Locate the cell with the specified text and output its [x, y] center coordinate. 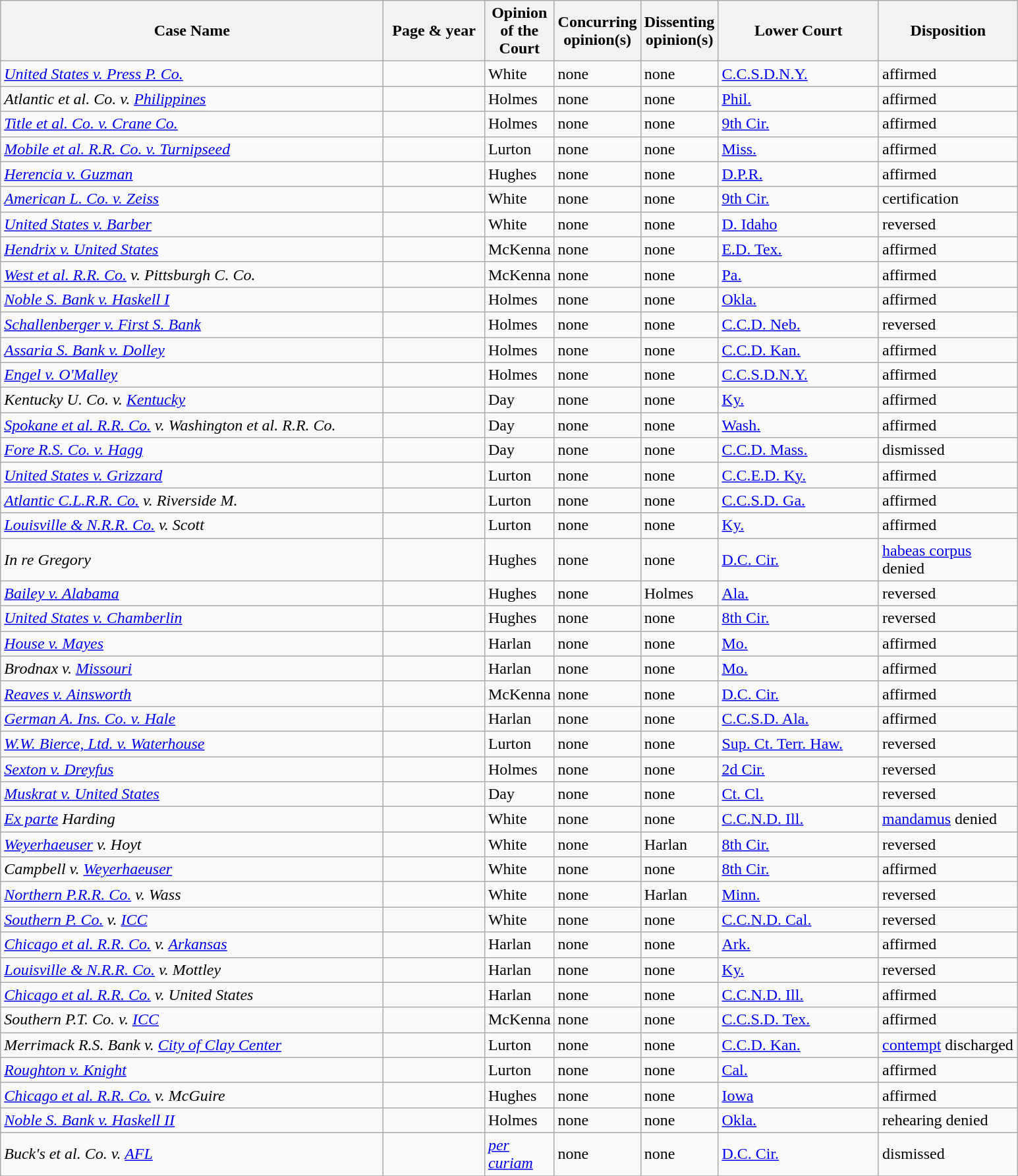
Atlantic C.L.R.R. Co. v. Riverside M. [192, 500]
Spokane et al. R.R. Co. v. Washington et al. R.R. Co. [192, 425]
C.C.S.D. Ga. [799, 500]
Ex parte Harding [192, 819]
rehearing denied [947, 1120]
In re Gregory [192, 559]
E.D. Tex. [799, 249]
Chicago et al. R.R. Co. v. McGuire [192, 1095]
Iowa [799, 1095]
Chicago et al. R.R. Co. v. United States [192, 995]
Sup. Ct. Terr. Haw. [799, 744]
Weyerhaeuser v. Hoyt [192, 844]
Minn. [799, 895]
Campbell v. Weyerhaeuser [192, 869]
Northern P.R.R. Co. v. Wass [192, 895]
D.P.R. [799, 174]
Roughton v. Knight [192, 1070]
habeas corpus denied [947, 559]
W.W. Bierce, Ltd. v. Waterhouse [192, 744]
Wash. [799, 425]
Southern P.T. Co. v. ICC [192, 1020]
Engel v. O'Malley [192, 375]
Cal. [799, 1070]
Opinion of the Court [519, 31]
D. Idaho [799, 224]
Kentucky U. Co. v. Kentucky [192, 400]
Ala. [799, 593]
Reaves v. Ainsworth [192, 693]
Dissenting opinion(s) [679, 31]
Concurring opinion(s) [597, 31]
C.C.S.D. Tex. [799, 1020]
Muskrat v. United States [192, 794]
Title et al. Co. v. Crane Co. [192, 124]
Page & year [434, 31]
mandamus denied [947, 819]
Herencia v. Guzman [192, 174]
2d Cir. [799, 769]
Lower Court [799, 31]
C.C.N.D. Cal. [799, 920]
Ark. [799, 945]
Louisville & N.R.R. Co. v. Scott [192, 525]
Louisville & N.R.R. Co. v. Mottley [192, 970]
German A. Ins. Co. v. Hale [192, 719]
Atlantic et al. Co. v. Philippines [192, 99]
American L. Co. v. Zeiss [192, 199]
Miss. [799, 149]
Disposition [947, 31]
Phil. [799, 99]
C.C.E.D. Ky. [799, 475]
Chicago et al. R.R. Co. v. Arkansas [192, 945]
Mobile et al. R.R. Co. v. Turnipseed [192, 149]
House v. Mayes [192, 643]
United States v. Press P. Co. [192, 74]
Pa. [799, 274]
Southern P. Co. v. ICC [192, 920]
Bailey v. Alabama [192, 593]
United States v. Grizzard [192, 475]
Buck's et al. Co. v. AFL [192, 1154]
per curiam [519, 1154]
certification [947, 199]
United States v. Barber [192, 224]
Sexton v. Dreyfus [192, 769]
Hendrix v. United States [192, 249]
C.C.D. Mass. [799, 450]
Merrimack R.S. Bank v. City of Clay Center [192, 1045]
Assaria S. Bank v. Dolley [192, 350]
Noble S. Bank v. Haskell I [192, 299]
Brodnax v. Missouri [192, 668]
contempt discharged [947, 1045]
United States v. Chamberlin [192, 618]
Fore R.S. Co. v. Hagg [192, 450]
C.C.S.D. Ala. [799, 719]
Case Name [192, 31]
West et al. R.R. Co. v. Pittsburgh C. Co. [192, 274]
Ct. Cl. [799, 794]
C.C.D. Neb. [799, 324]
Noble S. Bank v. Haskell II [192, 1120]
Schallenberger v. First S. Bank [192, 324]
